For the text-containing cell, return its midpoint in [X, Y] coordinate format. 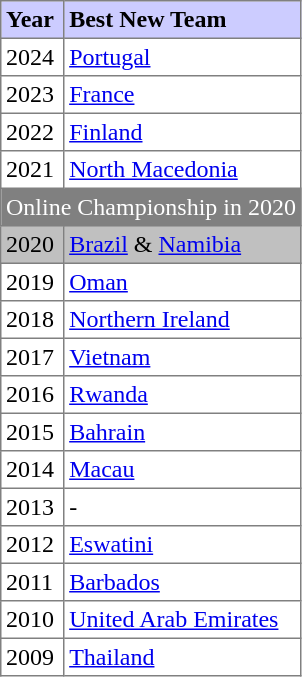
2024 [32, 57]
United Arab Emirates [182, 620]
Year [32, 20]
Portugal [182, 57]
Eswatini [182, 545]
Barbados [182, 582]
France [182, 95]
2023 [32, 95]
Online Championship in 2020 [151, 207]
2010 [32, 620]
2018 [32, 320]
2015 [32, 432]
Oman [182, 282]
2012 [32, 545]
2013 [32, 507]
Macau [182, 470]
2014 [32, 470]
North Macedonia [182, 170]
Finland [182, 132]
2017 [32, 357]
Vietnam [182, 357]
Thailand [182, 657]
2020 [32, 245]
Brazil & Namibia [182, 245]
2022 [32, 132]
2021 [32, 170]
- [182, 507]
2019 [32, 282]
2016 [32, 395]
Bahrain [182, 432]
Northern Ireland [182, 320]
Rwanda [182, 395]
2011 [32, 582]
Best New Team [182, 20]
2009 [32, 657]
